Return the [x, y] coordinate for the center point of the cell that contains the specified text.  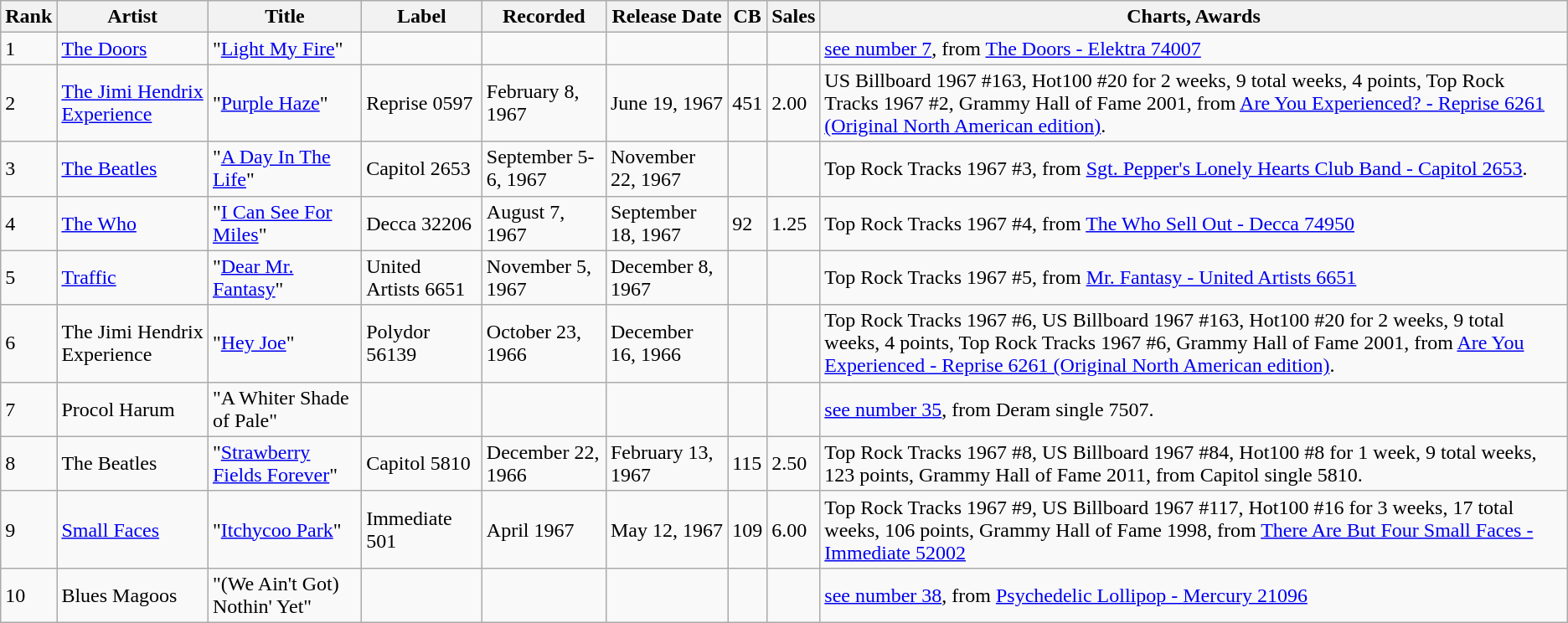
February 8, 1967 [544, 103]
see number 7, from The Doors - Elektra 74007 [1194, 49]
Top Rock Tracks 1967 #4, from The Who Sell Out - Decca 74950 [1194, 223]
United Artists 6651 [422, 278]
Small Faces [132, 529]
7 [28, 409]
The Who [132, 223]
Blues Magoos [132, 595]
April 1967 [544, 529]
Artist [132, 17]
Top Rock Tracks 1967 #5, from Mr. Fantasy - United Artists 6651 [1194, 278]
Immediate 501 [422, 529]
December 16, 1966 [667, 343]
1.25 [794, 223]
4 [28, 223]
Rank [28, 17]
2.00 [794, 103]
October 23, 1966 [544, 343]
Capitol 5810 [422, 464]
Polydor 56139 [422, 343]
December 8, 1967 [667, 278]
5 [28, 278]
9 [28, 529]
"Strawberry Fields Forever" [285, 464]
Decca 32206 [422, 223]
"Light My Fire" [285, 49]
8 [28, 464]
Reprise 0597 [422, 103]
Top Rock Tracks 1967 #8, US Billboard 1967 #84, Hot100 #8 for 1 week, 9 total weeks, 123 points, Grammy Hall of Fame 2011, from Capitol single 5810. [1194, 464]
6.00 [794, 529]
June 19, 1967 [667, 103]
109 [747, 529]
"Itchycoo Park" [285, 529]
3 [28, 169]
The Doors [132, 49]
2 [28, 103]
May 12, 1967 [667, 529]
Traffic [132, 278]
115 [747, 464]
Release Date [667, 17]
see number 38, from Psychedelic Lollipop - Mercury 21096 [1194, 595]
CB [747, 17]
"Hey Joe" [285, 343]
Recorded [544, 17]
"Purple Haze" [285, 103]
Top Rock Tracks 1967 #3, from Sgt. Pepper's Lonely Hearts Club Band - Capitol 2653. [1194, 169]
November 5, 1967 [544, 278]
6 [28, 343]
February 13, 1967 [667, 464]
1 [28, 49]
see number 35, from Deram single 7507. [1194, 409]
"A Whiter Shade of Pale" [285, 409]
451 [747, 103]
"A Day In The Life" [285, 169]
Capitol 2653 [422, 169]
September 18, 1967 [667, 223]
"Dear Mr. Fantasy" [285, 278]
November 22, 1967 [667, 169]
"(We Ain't Got) Nothin' Yet" [285, 595]
Charts, Awards [1194, 17]
Procol Harum [132, 409]
December 22, 1966 [544, 464]
2.50 [794, 464]
Label [422, 17]
10 [28, 595]
Title [285, 17]
"I Can See For Miles" [285, 223]
September 5-6, 1967 [544, 169]
92 [747, 223]
Sales [794, 17]
August 7, 1967 [544, 223]
